Search for the cell housing the specified text and yield its (x, y) center coordinate. 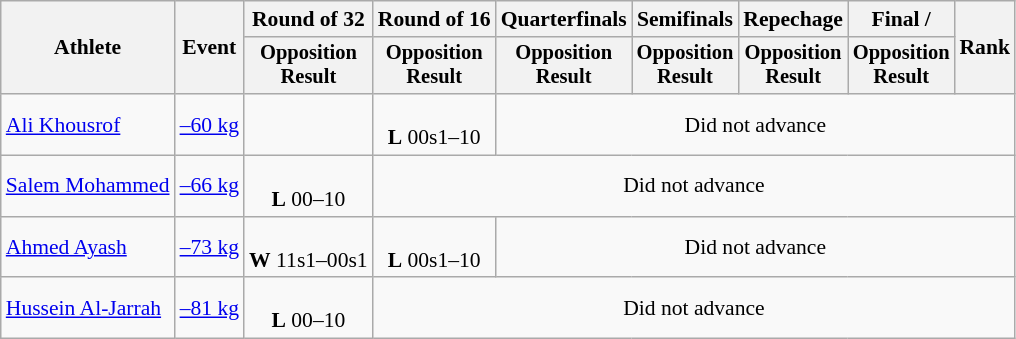
Athlete (88, 48)
Event (210, 48)
Salem Mohammed (88, 186)
Ahmed Ayash (88, 248)
Repechage (793, 19)
–73 kg (210, 248)
Rank (984, 48)
Final / (902, 19)
Hussein Al-Jarrah (88, 308)
–81 kg (210, 308)
–66 kg (210, 186)
Quarterfinals (564, 19)
Semifinals (686, 19)
Ali Khousrof (88, 124)
W 11s1–00s1 (308, 248)
–60 kg (210, 124)
Round of 16 (434, 19)
Round of 32 (308, 19)
